From the cell containing the given text, extract its center point as (x, y) coordinate. 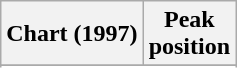
Peakposition (189, 34)
Chart (1997) (72, 34)
